For the text-containing cell, return its midpoint in (X, Y) coordinate format. 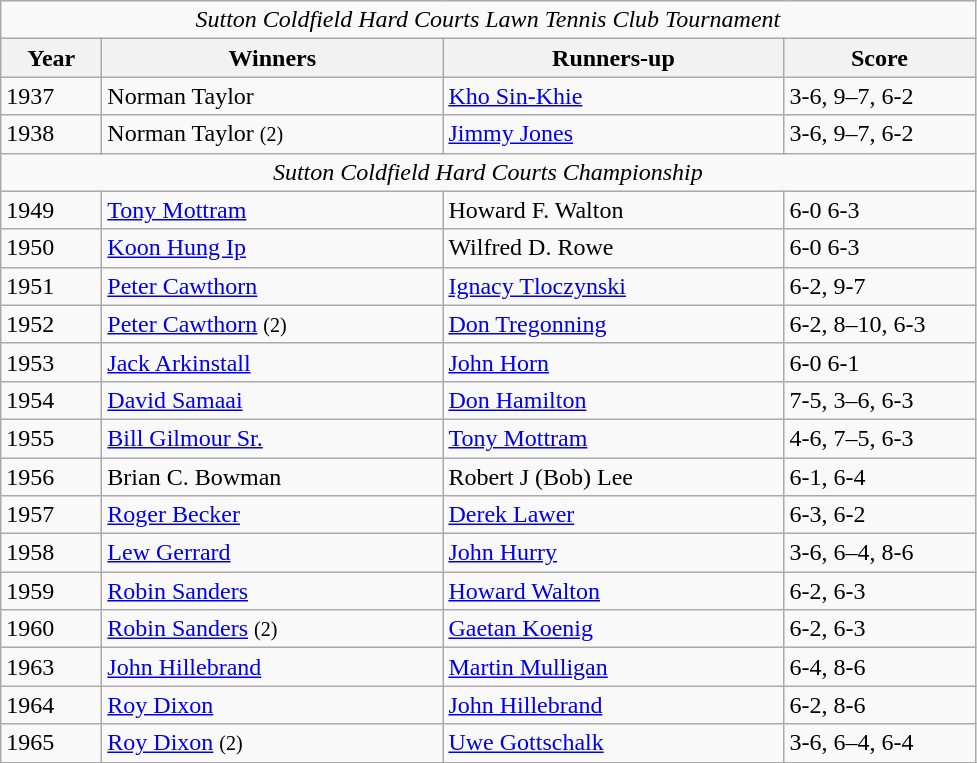
David Samaai (272, 400)
Year (52, 58)
Jimmy Jones (614, 134)
John Hurry (614, 553)
7-5, 3–6, 6-3 (880, 400)
1955 (52, 438)
1954 (52, 400)
6-1, 6-4 (880, 477)
Uwe Gottschalk (614, 743)
Roy Dixon (2) (272, 743)
Sutton Coldfield Hard Courts Championship (488, 172)
Lew Gerrard (272, 553)
Jack Arkinstall (272, 362)
1956 (52, 477)
6-4, 8-6 (880, 667)
6-2, 8-6 (880, 705)
1938 (52, 134)
John Horn (614, 362)
1953 (52, 362)
1952 (52, 324)
Winners (272, 58)
Howard F. Walton (614, 210)
Robin Sanders (272, 591)
Robert J (Bob) Lee (614, 477)
3-6, 6–4, 8-6 (880, 553)
Don Hamilton (614, 400)
1964 (52, 705)
Derek Lawer (614, 515)
6-2, 8–10, 6-3 (880, 324)
1959 (52, 591)
6-0 6-1 (880, 362)
Robin Sanders (2) (272, 629)
1958 (52, 553)
Roy Dixon (272, 705)
1949 (52, 210)
1950 (52, 248)
Don Tregonning (614, 324)
4-6, 7–5, 6-3 (880, 438)
Brian C. Bowman (272, 477)
Peter Cawthorn (272, 286)
Ignacy Tloczynski (614, 286)
Score (880, 58)
Runners-up (614, 58)
Norman Taylor (272, 96)
6-3, 6-2 (880, 515)
1937 (52, 96)
6-2, 9-7 (880, 286)
3-6, 6–4, 6-4 (880, 743)
Norman Taylor (2) (272, 134)
1960 (52, 629)
Howard Walton (614, 591)
1957 (52, 515)
1965 (52, 743)
1951 (52, 286)
Sutton Coldfield Hard Courts Lawn Tennis Club Tournament (488, 20)
Roger Becker (272, 515)
Martin Mulligan (614, 667)
Wilfred D. Rowe (614, 248)
Bill Gilmour Sr. (272, 438)
Koon Hung Ip (272, 248)
Kho Sin-Khie (614, 96)
1963 (52, 667)
Peter Cawthorn (2) (272, 324)
Gaetan Koenig (614, 629)
